Return the (x, y) coordinate for the center point of the cell that contains the specified text.  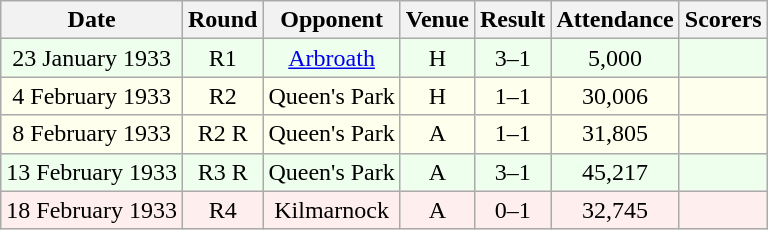
45,217 (615, 172)
13 February 1933 (92, 172)
Venue (437, 20)
R1 (222, 58)
4 February 1933 (92, 96)
Arbroath (332, 58)
30,006 (615, 96)
Kilmarnock (332, 210)
Date (92, 20)
Result (512, 20)
32,745 (615, 210)
Scorers (723, 20)
0–1 (512, 210)
Round (222, 20)
Attendance (615, 20)
R3 R (222, 172)
R2 R (222, 134)
5,000 (615, 58)
R2 (222, 96)
18 February 1933 (92, 210)
Opponent (332, 20)
8 February 1933 (92, 134)
R4 (222, 210)
23 January 1933 (92, 58)
31,805 (615, 134)
